For the text-containing cell, return its midpoint in [x, y] coordinate format. 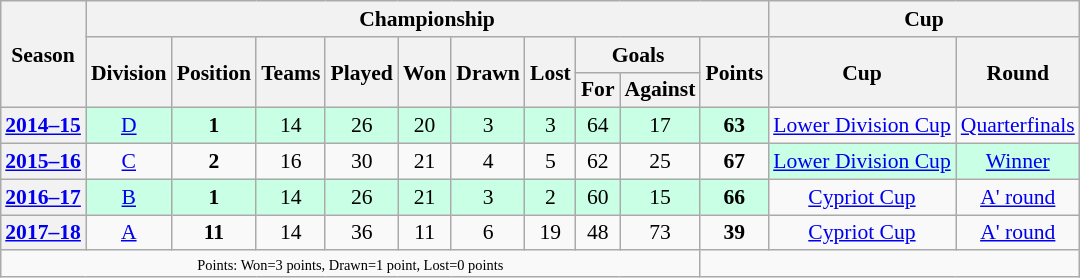
Teams [290, 72]
20 [424, 126]
2015–16 [43, 162]
Round [1018, 72]
Championship [427, 19]
30 [361, 162]
Goals [638, 55]
17 [660, 126]
67 [734, 162]
Played [361, 72]
Lost [550, 72]
Against [660, 90]
C [129, 162]
48 [598, 233]
Won [424, 72]
64 [598, 126]
Points [734, 72]
For [598, 90]
16 [290, 162]
2014–15 [43, 126]
19 [550, 233]
4 [488, 162]
73 [660, 233]
63 [734, 126]
Drawn [488, 72]
Season [43, 54]
15 [660, 197]
25 [660, 162]
Winner [1018, 162]
Α [129, 233]
5 [550, 162]
66 [734, 197]
D [129, 126]
Position [214, 72]
39 [734, 233]
36 [361, 233]
6 [488, 233]
B [129, 197]
Points: Won=3 points, Drawn=1 point, Lost=0 points [350, 264]
Division [129, 72]
62 [598, 162]
2016–17 [43, 197]
2017–18 [43, 233]
60 [598, 197]
Quarterfinals [1018, 126]
